Capture the cell that displays the provided text and extract its (x, y) central coordinate. 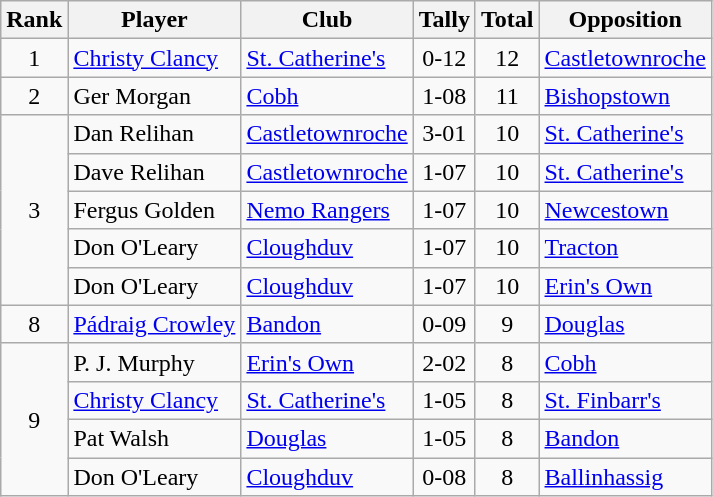
Ger Morgan (154, 96)
Ballinhassig (625, 477)
2 (34, 96)
Dan Relihan (154, 134)
Tally (444, 20)
Player (154, 20)
Newcestown (625, 210)
0-09 (444, 324)
1 (34, 58)
P. J. Murphy (154, 362)
11 (507, 96)
Total (507, 20)
0-08 (444, 477)
Bishopstown (625, 96)
3 (34, 210)
Tracton (625, 248)
Dave Relihan (154, 172)
12 (507, 58)
Opposition (625, 20)
Club (327, 20)
2-02 (444, 362)
Pádraig Crowley (154, 324)
3-01 (444, 134)
1-08 (444, 96)
St. Finbarr's (625, 400)
Pat Walsh (154, 438)
Fergus Golden (154, 210)
Rank (34, 20)
0-12 (444, 58)
Nemo Rangers (327, 210)
